Pinpoint the cell where the given text exists, returning its [x, y] midpoint coordinate. 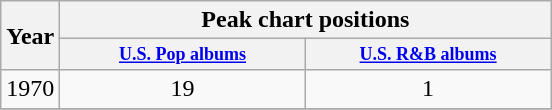
U.S. Pop albums [183, 54]
Year [30, 36]
19 [183, 89]
1 [428, 89]
U.S. R&B albums [428, 54]
Peak chart positions [306, 20]
1970 [30, 89]
